Search for the cell housing the specified text and yield its [x, y] center coordinate. 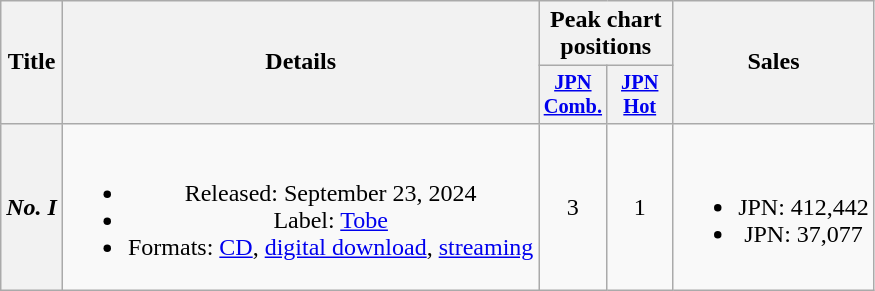
JPN: 412,442 JPN: 37,077 [774, 206]
Peak chart positions [606, 34]
Released: September 23, 2024Label: TobeFormats: CD, digital download, streaming [300, 206]
Sales [774, 62]
JPNHot [640, 95]
No. I [32, 206]
1 [640, 206]
3 [573, 206]
Title [32, 62]
JPNComb. [573, 95]
Details [300, 62]
